Return the [x, y] coordinate for the center point of the cell that contains the specified text.  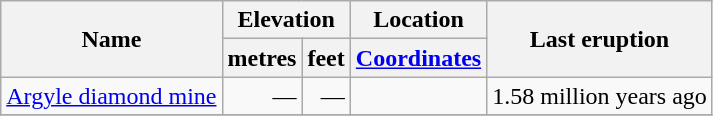
Location [418, 20]
Elevation [286, 20]
Last eruption [600, 39]
1.58 million years ago [600, 96]
Name [112, 39]
Coordinates [418, 58]
Argyle diamond mine [112, 96]
feet [326, 58]
metres [262, 58]
